Locate the cell with the specified text and output its (x, y) center coordinate. 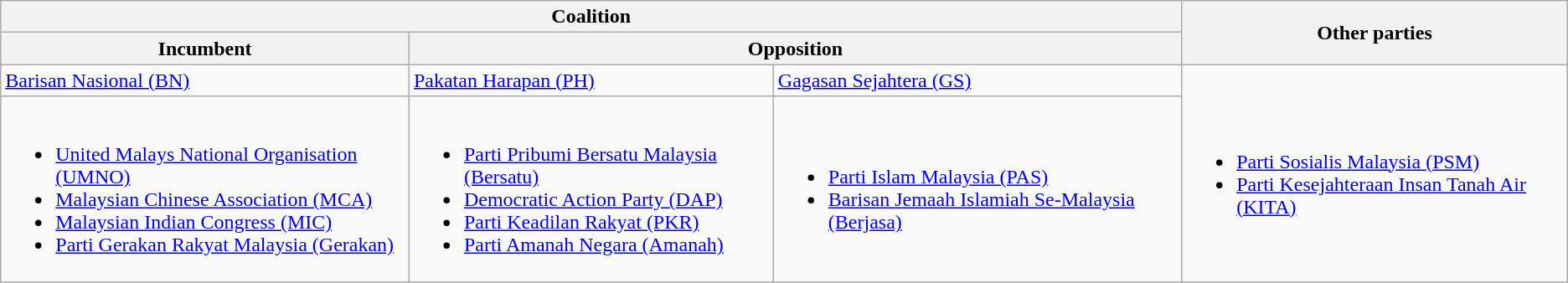
Opposition (795, 49)
Incumbent (205, 49)
Parti Islam Malaysia (PAS)Barisan Jemaah Islamiah Se-Malaysia (Berjasa) (977, 189)
Coalition (591, 17)
Pakatan Harapan (PH) (591, 80)
Gagasan Sejahtera (GS) (977, 80)
Barisan Nasional (BN) (205, 80)
Parti Pribumi Bersatu Malaysia (Bersatu)Democratic Action Party (DAP)Parti Keadilan Rakyat (PKR)Parti Amanah Negara (Amanah) (591, 189)
Other parties (1375, 33)
United Malays National Organisation (UMNO)Malaysian Chinese Association (MCA)Malaysian Indian Congress (MIC)Parti Gerakan Rakyat Malaysia (Gerakan) (205, 189)
Parti Sosialis Malaysia (PSM)Parti Kesejahteraan Insan Tanah Air (KITA) (1375, 172)
